From the cell containing the given text, extract its center point as [X, Y] coordinate. 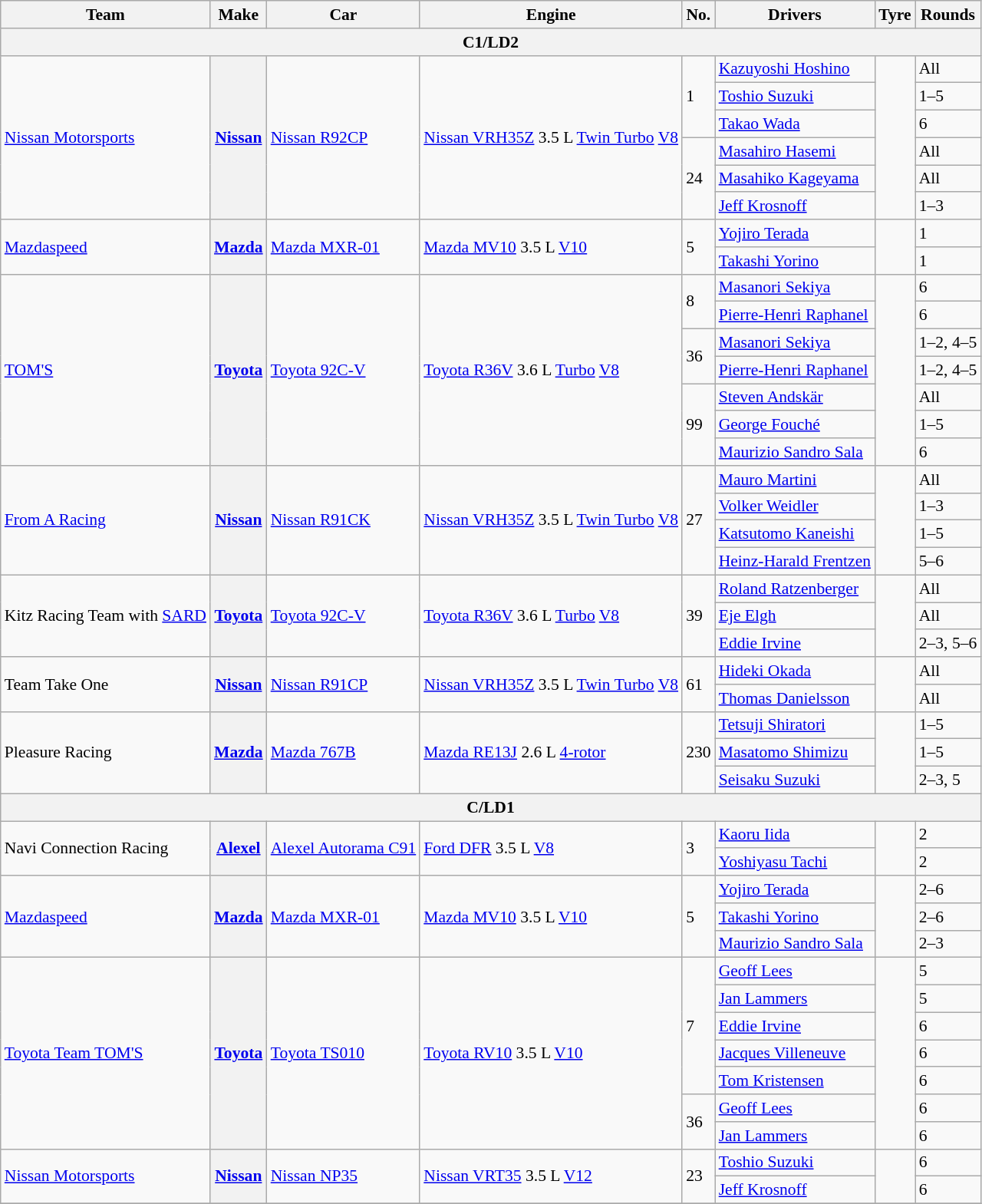
Hideki Okada [795, 671]
Nissan NP35 [344, 1176]
Tom Kristensen [795, 1081]
Heinz-Harald Frentzen [795, 562]
Yoshiyasu Tachi [795, 863]
Seisaku Suzuki [795, 780]
230 [698, 752]
George Fouché [795, 425]
8 [698, 301]
From A Racing [106, 520]
Nissan R91CP [344, 684]
Alexel [239, 849]
C1/LD2 [491, 42]
Make [239, 15]
Thomas Danielsson [795, 698]
Nissan R91CK [344, 520]
Takao Wada [795, 124]
3 [698, 849]
Alexel Autorama C91 [344, 849]
Katsutomo Kaneishi [795, 534]
Rounds [948, 15]
Volker Weidler [795, 506]
Engine [551, 15]
Mauro Martini [795, 480]
7 [698, 1026]
Kaoru Iida [795, 835]
99 [698, 425]
Steven Andskär [795, 397]
C/LD1 [491, 807]
Tyre [895, 15]
Roland Ratzenberger [795, 589]
Nissan R92CP [344, 137]
Pleasure Racing [106, 752]
39 [698, 615]
TOM'S [106, 370]
Tetsuji Shiratori [795, 725]
Masahiko Kageyama [795, 179]
Masatomo Shimizu [795, 753]
Team Take One [106, 684]
23 [698, 1176]
Car [344, 15]
Mazda 767B [344, 752]
No. [698, 15]
Toyota RV10 3.5 L V10 [551, 1053]
Navi Connection Racing [106, 849]
Ford DFR 3.5 L V8 [551, 849]
Mazda RE13J 2.6 L 4-rotor [551, 752]
Nissan VRT35 3.5 L V12 [551, 1176]
2–3 [948, 944]
Team [106, 15]
Eje Elgh [795, 616]
Toyota TS010 [344, 1053]
Jacques Villeneuve [795, 1054]
27 [698, 520]
Toyota Team TOM'S [106, 1053]
Kazuyoshi Hoshino [795, 69]
2–3, 5–6 [948, 644]
24 [698, 178]
2–3, 5 [948, 780]
61 [698, 684]
Drivers [795, 15]
5–6 [948, 562]
Masahiro Hasemi [795, 151]
Kitz Racing Team with SARD [106, 615]
